Capture the cell that displays the provided text and extract its [x, y] central coordinate. 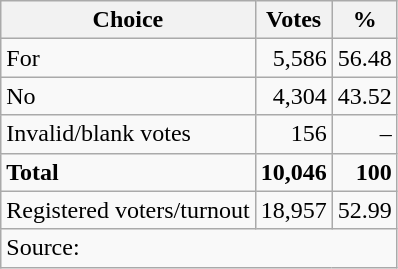
No [128, 96]
156 [294, 134]
43.52 [364, 96]
For [128, 58]
Total [128, 172]
100 [364, 172]
Votes [294, 20]
56.48 [364, 58]
Choice [128, 20]
4,304 [294, 96]
Invalid/blank votes [128, 134]
– [364, 134]
5,586 [294, 58]
Registered voters/turnout [128, 210]
52.99 [364, 210]
18,957 [294, 210]
Source: [199, 248]
% [364, 20]
10,046 [294, 172]
